For the text-containing cell, return its midpoint in (x, y) coordinate format. 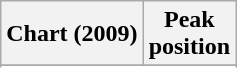
Chart (2009) (72, 34)
Peakposition (189, 34)
